Find where the given text appears and provide that cell's center as [x, y] coordinate. 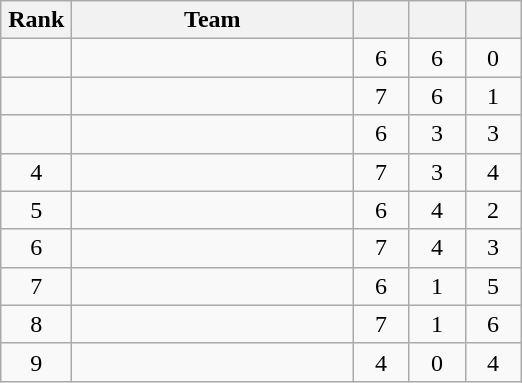
Rank [36, 20]
Team [212, 20]
2 [493, 210]
8 [36, 324]
9 [36, 362]
